Provide the [X, Y] coordinate of the cell's center where the given text is located.  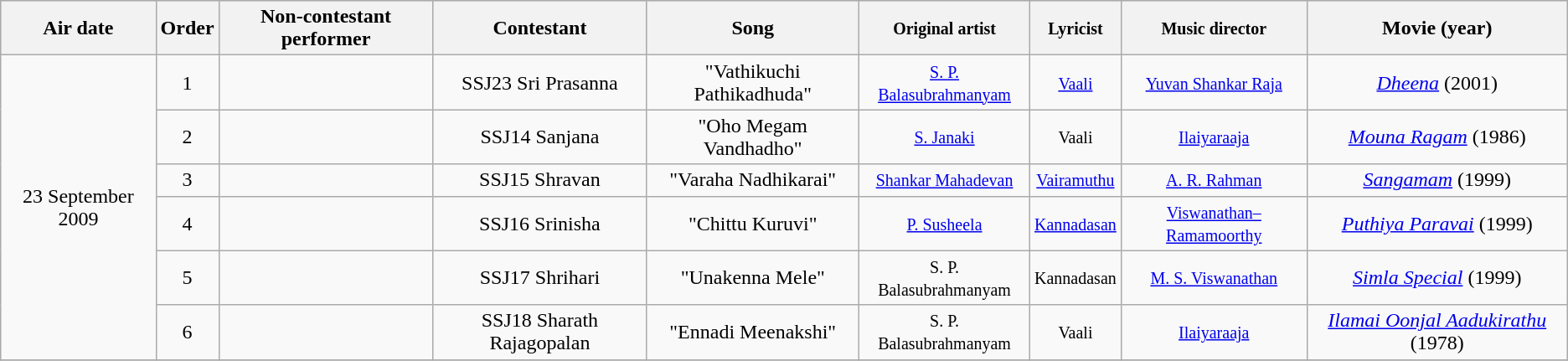
SSJ23 Sri Prasanna [539, 82]
SSJ18 Sharath Rajagopalan [539, 332]
Non-contestant performer [326, 28]
5 [188, 278]
23 September 2009 [79, 208]
"Oho Megam Vandhadho" [753, 137]
4 [188, 223]
Mouna Ragam (1986) [1437, 137]
Viswanathan–Ramamoorthy [1214, 223]
"Vathikuchi Pathikadhuda" [753, 82]
Movie (year) [1437, 28]
Song [753, 28]
Sangamam (1999) [1437, 180]
3 [188, 180]
Vairamuthu [1075, 180]
Ilamai Oonjal Aadukirathu (1978) [1437, 332]
SSJ15 Shravan [539, 180]
Order [188, 28]
Original artist [945, 28]
S. Janaki [945, 137]
"Ennadi Meenakshi" [753, 332]
"Unakenna Mele" [753, 278]
SSJ17 Shrihari [539, 278]
Yuvan Shankar Raja [1214, 82]
Lyricist [1075, 28]
Shankar Mahadevan [945, 180]
Contestant [539, 28]
Dheena (2001) [1437, 82]
"Varaha Nadhikarai" [753, 180]
SSJ14 Sanjana [539, 137]
Simla Special (1999) [1437, 278]
Puthiya Paravai (1999) [1437, 223]
P. Susheela [945, 223]
A. R. Rahman [1214, 180]
M. S. Viswanathan [1214, 278]
1 [188, 82]
Air date [79, 28]
2 [188, 137]
SSJ16 Srinisha [539, 223]
Music director [1214, 28]
"Chittu Kuruvi" [753, 223]
6 [188, 332]
